Scan for the cell matching the given text and deliver its [X, Y] coordinate at center. 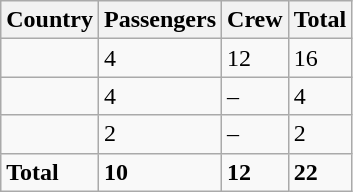
10 [160, 172]
16 [320, 58]
Passengers [160, 20]
Crew [256, 20]
22 [320, 172]
Country [50, 20]
